Return the [x, y] coordinate for the center point of the cell that contains the specified text.  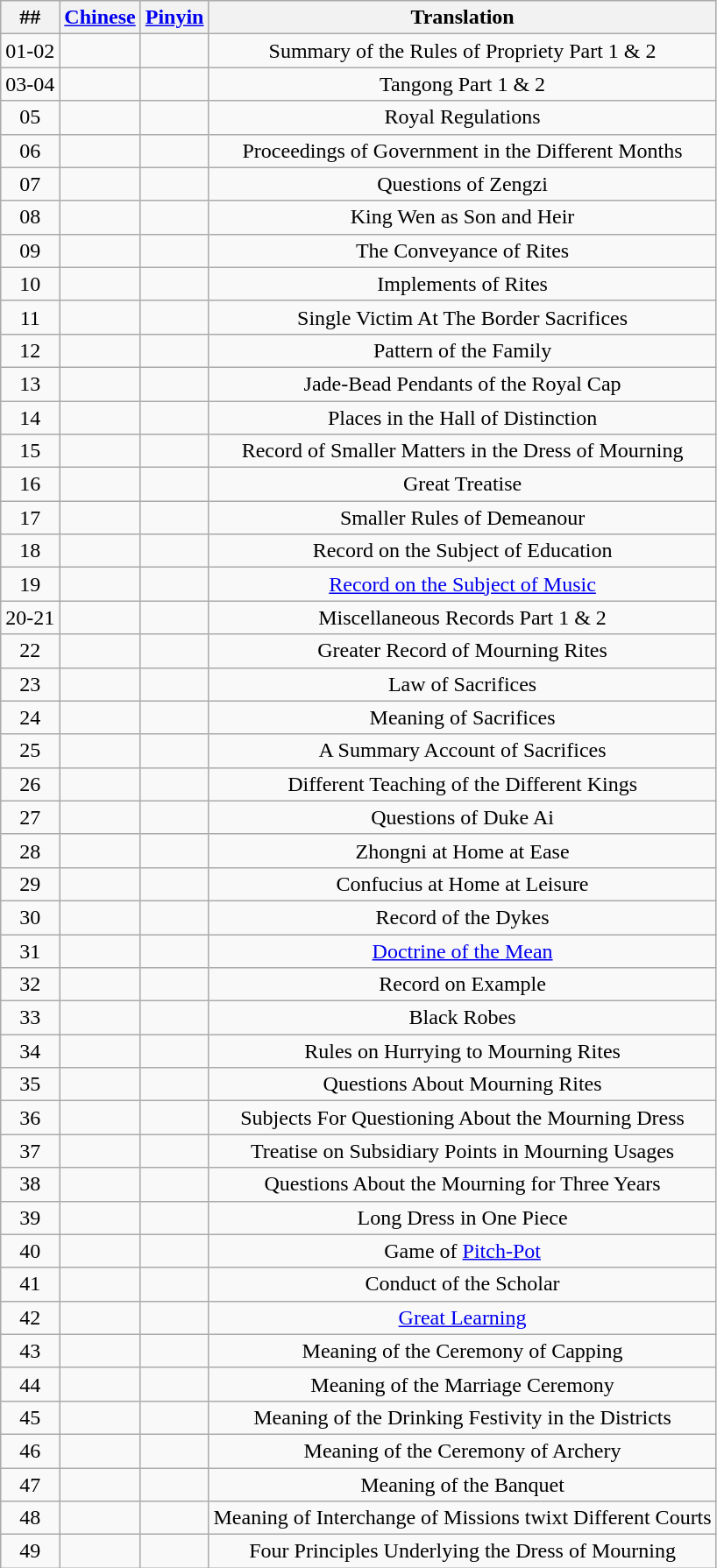
32 [30, 985]
36 [30, 1118]
44 [30, 1384]
06 [30, 151]
Questions of Zengzi [463, 184]
Meaning of the Ceremony of Capping [463, 1351]
Zhongni at Home at Ease [463, 851]
27 [30, 817]
Chinese [100, 18]
13 [30, 384]
Questions About Mourning Rites [463, 1084]
30 [30, 917]
King Wen as Son and Heir [463, 217]
15 [30, 451]
42 [30, 1317]
24 [30, 717]
43 [30, 1351]
Translation [463, 18]
20-21 [30, 618]
## [30, 18]
Record on Example [463, 985]
Great Learning [463, 1317]
19 [30, 584]
46 [30, 1451]
Great Treatise [463, 484]
31 [30, 950]
26 [30, 784]
16 [30, 484]
48 [30, 1518]
28 [30, 851]
Record on the Subject of Education [463, 551]
Greater Record of Mourning Rites [463, 651]
49 [30, 1551]
39 [30, 1218]
11 [30, 317]
Rules on Hurrying to Mourning Rites [463, 1051]
Conduct of the Scholar [463, 1284]
The Conveyance of Rites [463, 251]
40 [30, 1251]
Meaning of the Ceremony of Archery [463, 1451]
18 [30, 551]
17 [30, 518]
Meaning of the Banquet [463, 1485]
Different Teaching of the Different Kings [463, 784]
Meaning of the Marriage Ceremony [463, 1384]
Four Principles Underlying the Dress of Mourning [463, 1551]
37 [30, 1151]
Treatise on Subsidiary Points in Mourning Usages [463, 1151]
25 [30, 751]
Meaning of Interchange of Missions twixt Different Courts [463, 1518]
Law of Sacrifices [463, 684]
22 [30, 651]
Questions of Duke Ai [463, 817]
Pattern of the Family [463, 350]
Black Robes [463, 1018]
05 [30, 117]
45 [30, 1417]
29 [30, 884]
14 [30, 418]
01-02 [30, 51]
Miscellaneous Records Part 1 & 2 [463, 618]
Implements of Rites [463, 284]
35 [30, 1084]
10 [30, 284]
A Summary Account of Sacrifices [463, 751]
Confucius at Home at Leisure [463, 884]
33 [30, 1018]
Record of the Dykes [463, 917]
Places in the Hall of Distinction [463, 418]
03-04 [30, 84]
34 [30, 1051]
Pinyin [174, 18]
Jade-Bead Pendants of the Royal Cap [463, 384]
Game of Pitch-Pot [463, 1251]
Smaller Rules of Demeanour [463, 518]
47 [30, 1485]
Doctrine of the Mean [463, 950]
Meaning of the Drinking Festivity in the Districts [463, 1417]
Single Victim At The Border Sacrifices [463, 317]
23 [30, 684]
Subjects For Questioning About the Mourning Dress [463, 1118]
Meaning of Sacrifices [463, 717]
Summary of the Rules of Propriety Part 1 & 2 [463, 51]
Questions About the Mourning for Three Years [463, 1184]
Proceedings of Government in the Different Months [463, 151]
08 [30, 217]
Record on the Subject of Music [463, 584]
09 [30, 251]
Tangong Part 1 & 2 [463, 84]
Royal Regulations [463, 117]
07 [30, 184]
Long Dress in One Piece [463, 1218]
Record of Smaller Matters in the Dress of Mourning [463, 451]
38 [30, 1184]
12 [30, 350]
41 [30, 1284]
